Output the (x, y) coordinate of the center of the cell containing the given text.  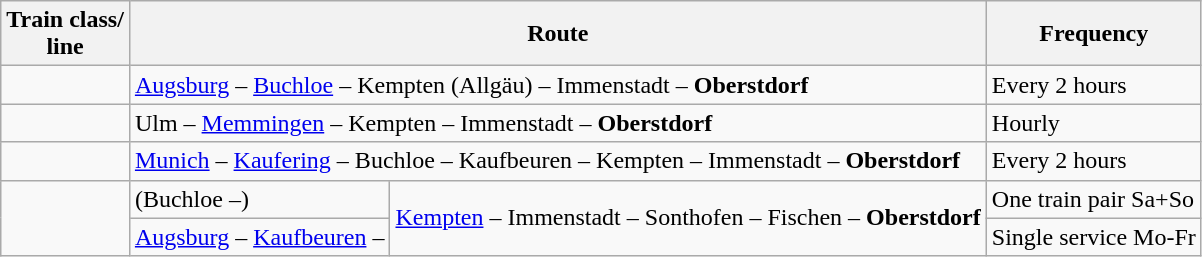
Train class/line (66, 34)
One train pair Sa+So (1094, 199)
Frequency (1094, 34)
Hourly (1094, 123)
Augsburg – Buchloe – Kempten (Allgäu) – Immenstadt – Oberstdorf (558, 85)
Ulm – Memmingen – Kempten – Immenstadt – Oberstdorf (558, 123)
Augsburg – Kaufbeuren – (260, 237)
Munich – Kaufering – Buchloe – Kaufbeuren – Kempten – Immenstadt – Oberstdorf (558, 161)
(Buchloe –) (260, 199)
Single service Mo-Fr (1094, 237)
Kempten – Immenstadt – Sonthofen – Fischen – Oberstdorf (688, 218)
Route (558, 34)
